Pinpoint the cell where the given text exists, returning its (x, y) midpoint coordinate. 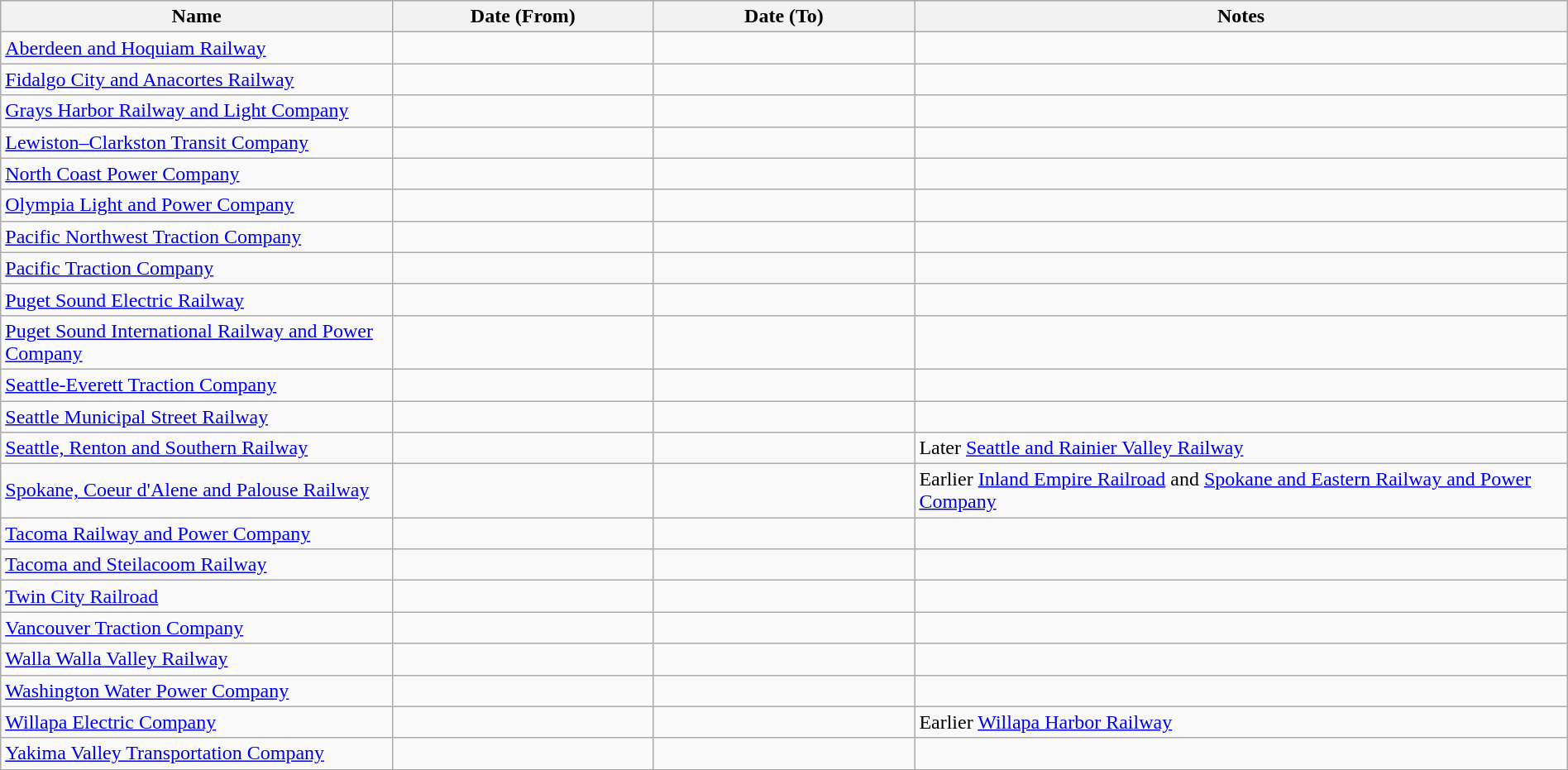
Date (From) (523, 17)
Yakima Valley Transportation Company (197, 753)
Fidalgo City and Anacortes Railway (197, 79)
Later Seattle and Rainier Valley Railway (1241, 448)
Notes (1241, 17)
Pacific Traction Company (197, 268)
Washington Water Power Company (197, 691)
Earlier Willapa Harbor Railway (1241, 722)
Date (To) (784, 17)
North Coast Power Company (197, 174)
Seattle, Renton and Southern Railway (197, 448)
Puget Sound Electric Railway (197, 299)
Twin City Railroad (197, 596)
Pacific Northwest Traction Company (197, 237)
Vancouver Traction Company (197, 628)
Puget Sound International Railway and Power Company (197, 342)
Name (197, 17)
Aberdeen and Hoquiam Railway (197, 48)
Spokane, Coeur d'Alene and Palouse Railway (197, 491)
Olympia Light and Power Company (197, 205)
Tacoma and Steilacoom Railway (197, 565)
Seattle Municipal Street Railway (197, 416)
Tacoma Railway and Power Company (197, 533)
Lewiston–Clarkston Transit Company (197, 142)
Seattle-Everett Traction Company (197, 385)
Grays Harbor Railway and Light Company (197, 111)
Willapa Electric Company (197, 722)
Walla Walla Valley Railway (197, 659)
Earlier Inland Empire Railroad and Spokane and Eastern Railway and Power Company (1241, 491)
